Return the [X, Y] coordinate for the center point of the cell that contains the specified text.  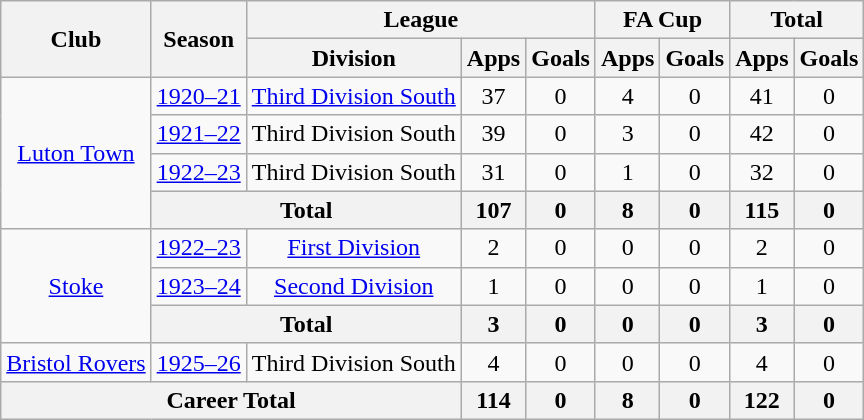
1920–21 [198, 96]
122 [762, 400]
Luton Town [76, 153]
Club [76, 39]
League [420, 20]
1925–26 [198, 362]
32 [762, 172]
37 [493, 96]
Division [354, 58]
41 [762, 96]
1923–24 [198, 286]
Season [198, 39]
Career Total [232, 400]
42 [762, 134]
FA Cup [662, 20]
114 [493, 400]
115 [762, 210]
39 [493, 134]
107 [493, 210]
Bristol Rovers [76, 362]
Stoke [76, 286]
First Division [354, 248]
31 [493, 172]
Second Division [354, 286]
1921–22 [198, 134]
